Return (X, Y) of the center of cell containing provided text 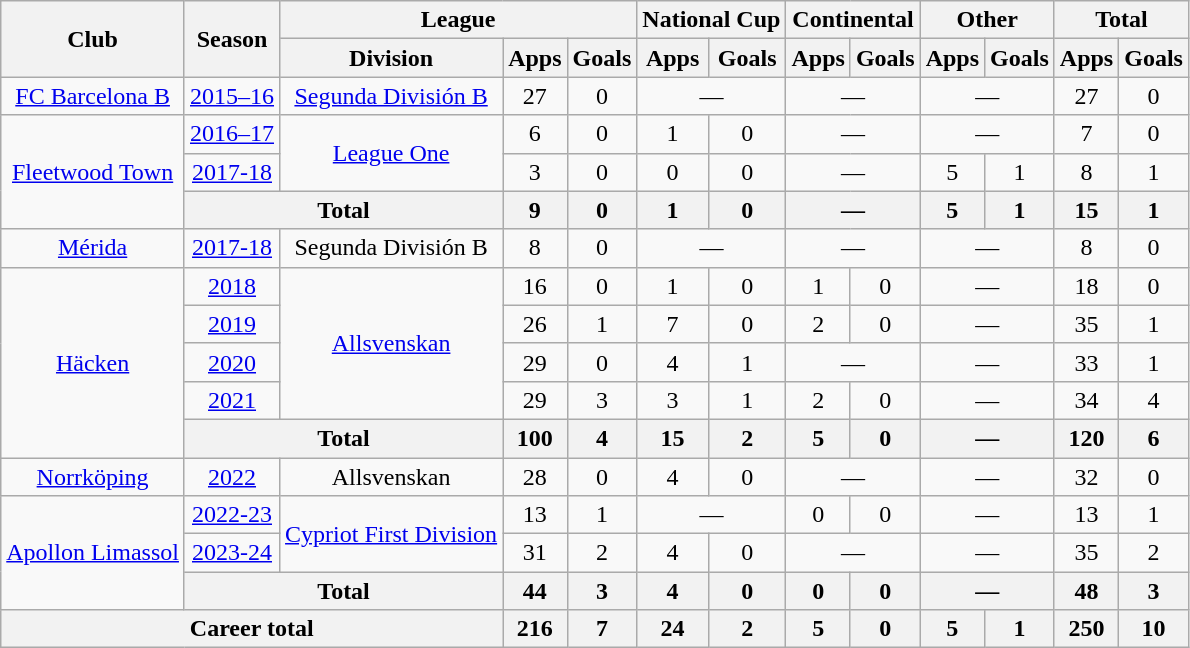
34 (1086, 400)
9 (535, 210)
28 (535, 477)
2015–16 (232, 96)
250 (1086, 629)
33 (1086, 362)
National Cup (712, 20)
26 (535, 324)
24 (673, 629)
FC Barcelona B (93, 96)
Club (93, 39)
Häcken (93, 362)
32 (1086, 477)
2022-23 (232, 515)
Mérida (93, 248)
16 (535, 286)
31 (535, 553)
100 (535, 438)
League (458, 20)
2023-24 (232, 553)
Season (232, 39)
2021 (232, 400)
Norrköping (93, 477)
216 (535, 629)
120 (1086, 438)
18 (1086, 286)
Fleetwood Town (93, 172)
Other (987, 20)
League One (392, 153)
Continental (853, 20)
2020 (232, 362)
2019 (232, 324)
Cypriot First Division (392, 534)
10 (1154, 629)
2022 (232, 477)
2018 (232, 286)
48 (1086, 591)
Apollon Limassol (93, 553)
2016–17 (232, 134)
Division (392, 58)
Career total (252, 629)
44 (535, 591)
